Return the [x, y] coordinate for the center point of the cell that contains the specified text.  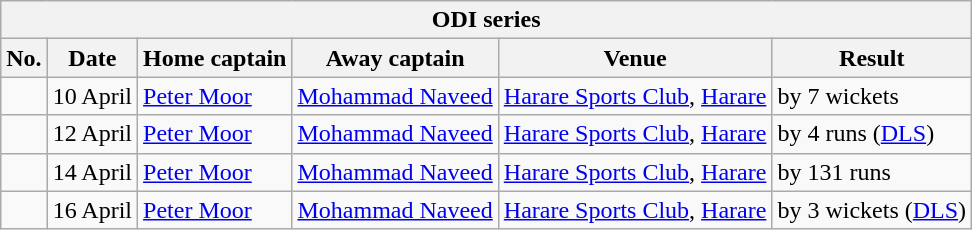
10 April [92, 96]
No. [24, 58]
by 3 wickets (DLS) [872, 210]
Result [872, 58]
Date [92, 58]
ODI series [486, 20]
12 April [92, 134]
14 April [92, 172]
Home captain [215, 58]
Venue [635, 58]
by 7 wickets [872, 96]
Away captain [395, 58]
by 131 runs [872, 172]
by 4 runs (DLS) [872, 134]
16 April [92, 210]
